Locate the cell with the specified text and output its (X, Y) center coordinate. 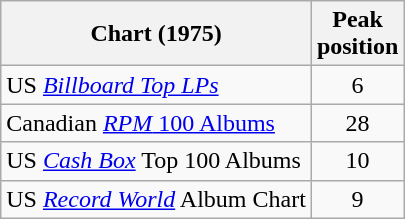
US Cash Box Top 100 Albums (156, 161)
Chart (1975) (156, 34)
Canadian RPM 100 Albums (156, 123)
US Billboard Top LPs (156, 85)
9 (357, 199)
6 (357, 85)
10 (357, 161)
28 (357, 123)
US Record World Album Chart (156, 199)
Peakposition (357, 34)
